Search for the cell housing the specified text and yield its (x, y) center coordinate. 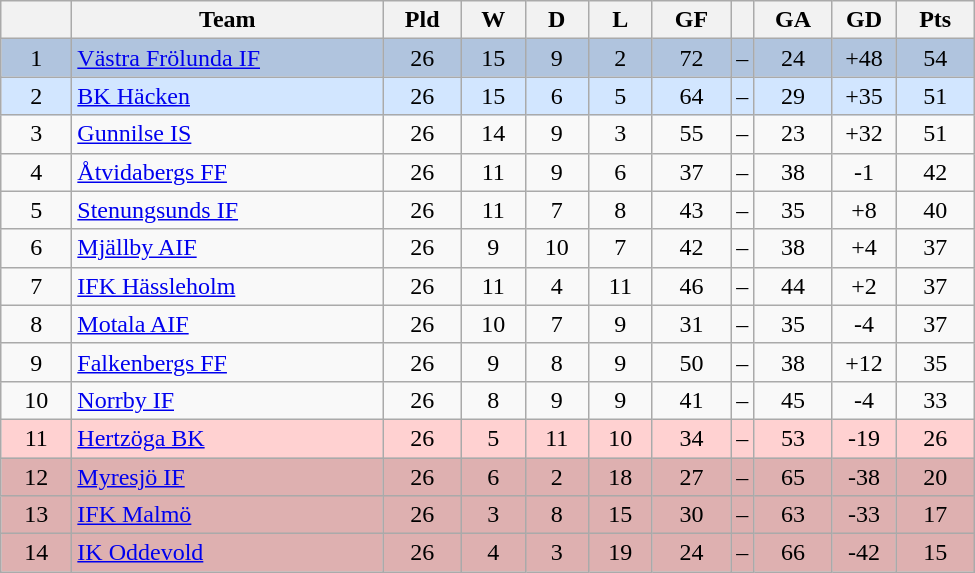
Team (228, 20)
IFK Hässleholm (228, 286)
-19 (864, 438)
Gunnilse IS (228, 134)
IK Oddevold (228, 553)
1 (36, 58)
L (621, 20)
13 (36, 515)
+35 (864, 96)
+2 (864, 286)
33 (936, 400)
-33 (864, 515)
20 (936, 477)
W (493, 20)
Norrby IF (228, 400)
55 (692, 134)
27 (692, 477)
45 (794, 400)
17 (936, 515)
53 (794, 438)
Pts (936, 20)
31 (692, 324)
Pld (422, 20)
GD (864, 20)
66 (794, 553)
63 (794, 515)
72 (692, 58)
19 (621, 553)
43 (692, 210)
50 (692, 362)
18 (621, 477)
44 (794, 286)
Motala AIF (228, 324)
54 (936, 58)
Mjällby AIF (228, 248)
30 (692, 515)
29 (794, 96)
34 (692, 438)
Myresjö IF (228, 477)
Hertzöga BK (228, 438)
+32 (864, 134)
-42 (864, 553)
+48 (864, 58)
Falkenbergs FF (228, 362)
D (557, 20)
Åtvidabergs FF (228, 172)
Stenungsunds IF (228, 210)
23 (794, 134)
40 (936, 210)
64 (692, 96)
46 (692, 286)
41 (692, 400)
IFK Malmö (228, 515)
65 (794, 477)
-1 (864, 172)
Västra Frölunda IF (228, 58)
BK Häcken (228, 96)
+8 (864, 210)
GA (794, 20)
12 (36, 477)
GF (692, 20)
-38 (864, 477)
+4 (864, 248)
+12 (864, 362)
